For the text-containing cell, return its midpoint in (x, y) coordinate format. 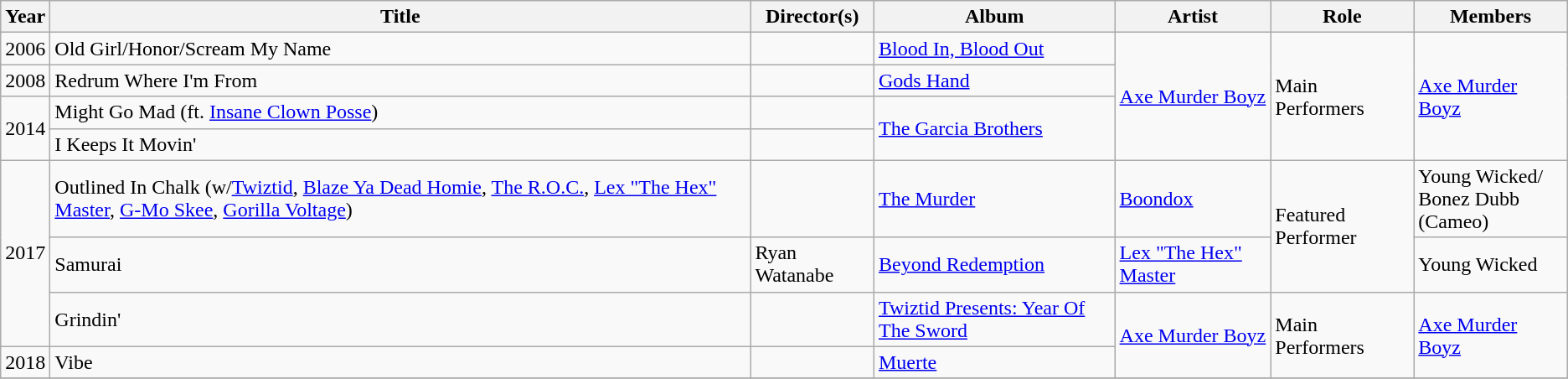
2008 (25, 80)
Featured Performer (1342, 226)
Grindin' (400, 319)
Artist (1193, 17)
Boondox (1193, 199)
Role (1342, 17)
Samurai (400, 265)
Outlined In Chalk (w/Twiztid, Blaze Ya Dead Homie, The R.O.C., Lex "The Hex" Master, G-Mo Skee, Gorilla Voltage) (400, 199)
2006 (25, 49)
Beyond Redemption (994, 265)
I Keeps It Movin' (400, 144)
Ryan Watanabe (812, 265)
Blood In, Blood Out (994, 49)
Lex "The Hex" Master (1193, 265)
Title (400, 17)
2018 (25, 362)
The Murder (994, 199)
2014 (25, 128)
Young Wicked/Bonez Dubb (Cameo) (1491, 199)
Muerte (994, 362)
Twiztid Presents: Year Of The Sword (994, 319)
Redrum Where I'm From (400, 80)
Vibe (400, 362)
2017 (25, 253)
Members (1491, 17)
Year (25, 17)
The Garcia Brothers (994, 128)
Old Girl/Honor/Scream My Name (400, 49)
Might Go Mad (ft. Insane Clown Posse) (400, 112)
Gods Hand (994, 80)
Young Wicked (1491, 265)
Director(s) (812, 17)
Album (994, 17)
